Identify which cell holds the provided text, then report its [x, y] central coordinate. 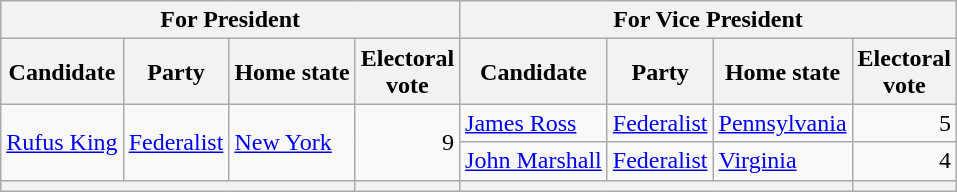
For President [230, 20]
Virginia [782, 161]
9 [407, 142]
New York [292, 142]
4 [904, 161]
John Marshall [534, 161]
For Vice President [708, 20]
James Ross [534, 123]
5 [904, 123]
Pennsylvania [782, 123]
Rufus King [62, 142]
